Provide the (x, y) coordinate of the cell's center where the given text is located.  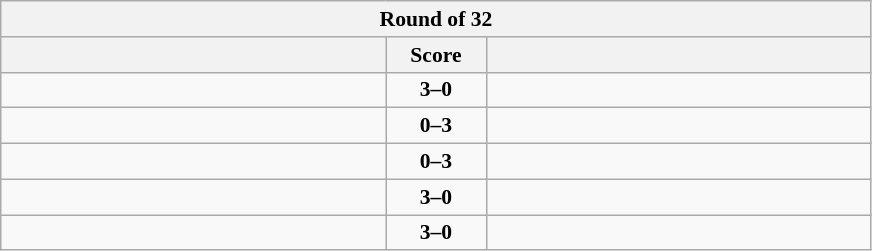
Round of 32 (436, 19)
Score (436, 55)
